Return (x, y) of the center of cell containing provided text 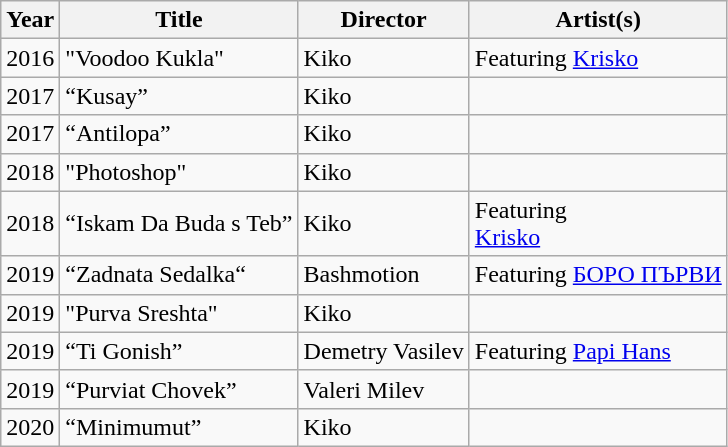
FeaturingKrisko (598, 224)
Valeri Milev (384, 389)
“Antilopa” (179, 134)
Title (179, 20)
Artist(s) (598, 20)
Year (30, 20)
“Minimumut” (179, 427)
"Photoshop" (179, 172)
“Kusay” (179, 96)
Bashmotion (384, 275)
“Purviat Chovek” (179, 389)
Featuring Papi Hans (598, 351)
“Iskam Da Buda s Teb” (179, 224)
Demetry Vasilev (384, 351)
Featuring Krisko (598, 58)
Director (384, 20)
2016 (30, 58)
"Purva Sreshta" (179, 313)
Featuring БОРО ПЪРВИ (598, 275)
"Voodoo Kukla" (179, 58)
“Ti Gonish” (179, 351)
2020 (30, 427)
“Zadnata Sedalka“ (179, 275)
